Provide the [x, y] coordinate of the cell's center where the given text is located.  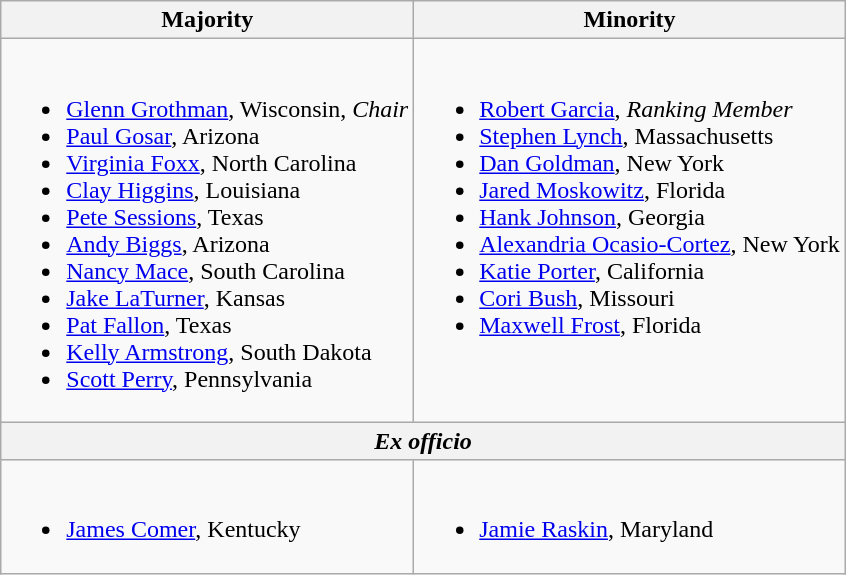
Ex officio [424, 441]
Jamie Raskin, Maryland [630, 516]
Minority [630, 20]
James Comer, Kentucky [208, 516]
Majority [208, 20]
